For the text-containing cell, return its midpoint in [x, y] coordinate format. 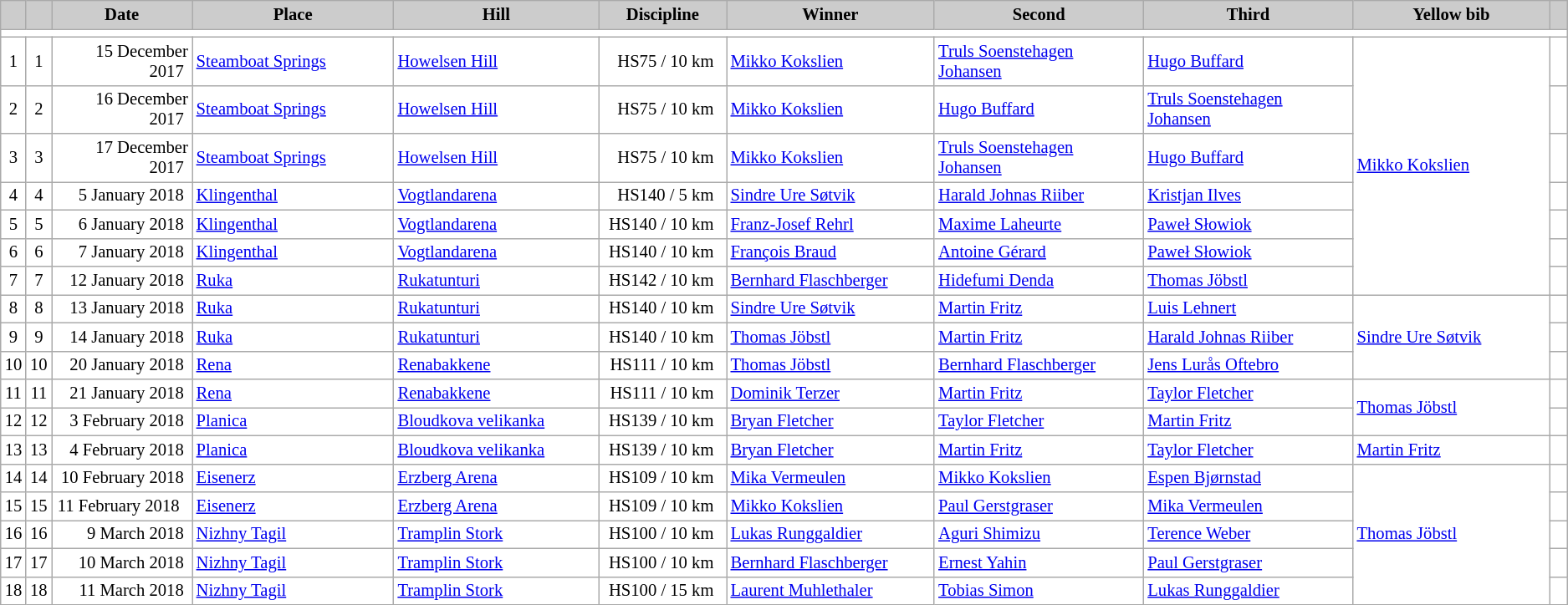
Discipline [662, 14]
Espen Bjørnstad [1248, 478]
Jens Lurås Oftebro [1248, 365]
Terence Weber [1248, 534]
10 February 2018 [122, 478]
10 March 2018 [122, 562]
Laurent Muhlethaler [831, 591]
Dominik Terzer [831, 394]
14 January 2018 [122, 337]
11 March 2018 [122, 591]
4 February 2018 [122, 450]
15 December 2017 [122, 61]
Kristjan Ilves [1248, 196]
HS140 / 5 km [662, 196]
13 January 2018 [122, 308]
Maxime Laheurte [1039, 224]
Antoine Gérard [1039, 252]
11 February 2018 [122, 506]
17 December 2017 [122, 158]
9 March 2018 [122, 534]
Place [293, 14]
Aguri Shimizu [1039, 534]
HS100 / 15 km [662, 591]
Franz-Josef Rehrl [831, 224]
6 January 2018 [122, 224]
Third [1248, 14]
Ernest Yahin [1039, 562]
7 January 2018 [122, 252]
21 January 2018 [122, 394]
Second [1039, 14]
Yellow bib [1452, 14]
Hill [497, 14]
Date [122, 14]
Hidefumi Denda [1039, 280]
Tobias Simon [1039, 591]
HS142 / 10 km [662, 280]
12 January 2018 [122, 280]
3 February 2018 [122, 421]
Winner [831, 14]
François Braud [831, 252]
5 January 2018 [122, 196]
20 January 2018 [122, 365]
16 December 2017 [122, 109]
Luis Lehnert [1248, 308]
